Return the [X, Y] coordinate for the center point of the cell that contains the specified text.  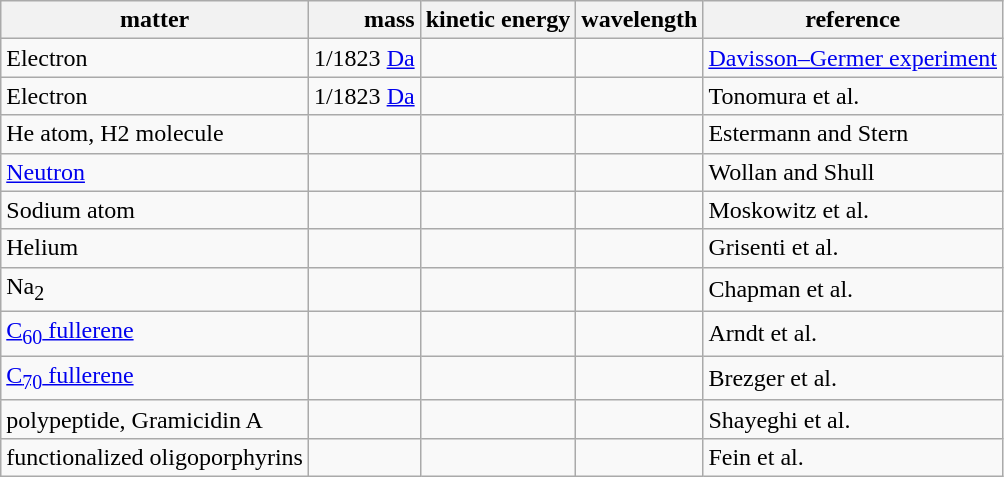
Estermann and Stern [853, 134]
matter [155, 20]
C60 fullerene [155, 334]
kinetic energy [498, 20]
Brezger et al. [853, 378]
Wollan and Shull [853, 172]
mass [364, 20]
Shayeghi et al. [853, 419]
Na2 [155, 289]
wavelength [640, 20]
reference [853, 20]
Helium [155, 248]
Arndt et al. [853, 334]
Chapman et al. [853, 289]
Sodium atom [155, 210]
Grisenti et al. [853, 248]
polypeptide, Gramicidin A [155, 419]
He atom, H2 molecule [155, 134]
Tonomura et al. [853, 96]
C70 fullerene [155, 378]
Neutron [155, 172]
Fein et al. [853, 457]
Davisson–Germer experiment [853, 58]
functionalized oligoporphyrins [155, 457]
Moskowitz et al. [853, 210]
